Extract the (x, y) coordinate from the center of the cell holding the provided text.  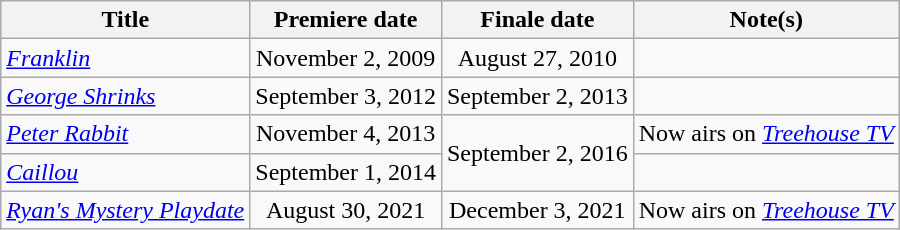
December 3, 2021 (537, 210)
September 2, 2013 (537, 96)
Peter Rabbit (126, 134)
Title (126, 20)
August 30, 2021 (346, 210)
Finale date (537, 20)
Note(s) (766, 20)
November 4, 2013 (346, 134)
September 3, 2012 (346, 96)
Franklin (126, 58)
Caillou (126, 172)
September 1, 2014 (346, 172)
George Shrinks (126, 96)
Premiere date (346, 20)
November 2, 2009 (346, 58)
September 2, 2016 (537, 153)
August 27, 2010 (537, 58)
Ryan's Mystery Playdate (126, 210)
